Capture the cell that displays the provided text and extract its [X, Y] central coordinate. 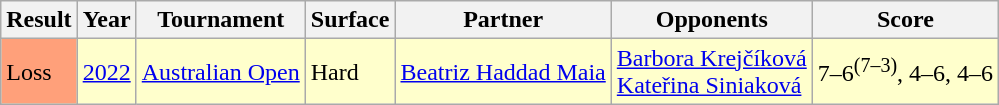
Surface [350, 20]
Year [106, 20]
Opponents [712, 20]
7–6(7–3), 4–6, 4–6 [905, 72]
Australian Open [220, 72]
Result [39, 20]
Beatriz Haddad Maia [503, 72]
Partner [503, 20]
2022 [106, 72]
Loss [39, 72]
Score [905, 20]
Hard [350, 72]
Barbora Krejčíková Kateřina Siniaková [712, 72]
Tournament [220, 20]
